Detect which cell encompasses the target text, then output its [x, y] center coordinate. 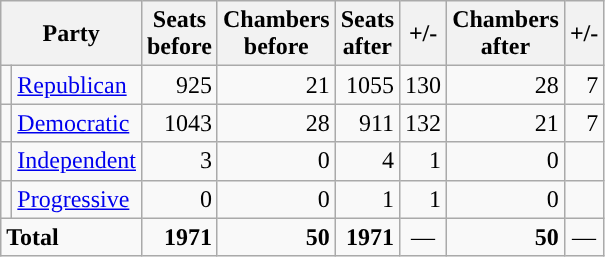
4 [367, 161]
Democratic [77, 123]
Chambersbefore [276, 34]
Seatsbefore [179, 34]
Seatsafter [367, 34]
132 [424, 123]
1043 [179, 123]
3 [179, 161]
130 [424, 85]
Independent [77, 161]
Total [72, 237]
911 [367, 123]
Chambersafter [506, 34]
Republican [77, 85]
925 [179, 85]
1055 [367, 85]
Progressive [77, 199]
Party [72, 34]
